Find where the given text appears and provide that cell's center as [x, y] coordinate. 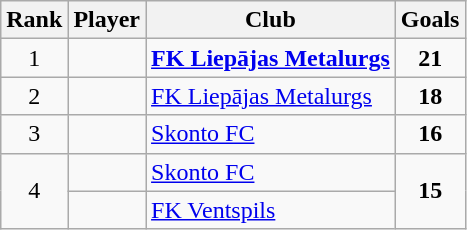
18 [430, 96]
21 [430, 58]
Goals [430, 20]
Club [271, 20]
15 [430, 191]
1 [34, 58]
Rank [34, 20]
4 [34, 191]
Player [107, 20]
2 [34, 96]
FK Ventspils [271, 210]
3 [34, 134]
16 [430, 134]
